For the text-containing cell, return its midpoint in [X, Y] coordinate format. 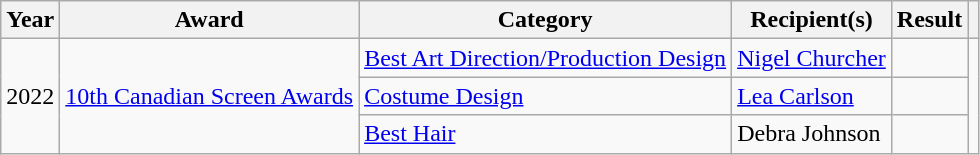
Best Hair [546, 134]
Recipient(s) [812, 20]
Nigel Churcher [812, 58]
Costume Design [546, 96]
Result [929, 20]
Category [546, 20]
10th Canadian Screen Awards [210, 96]
Debra Johnson [812, 134]
Year [30, 20]
2022 [30, 96]
Award [210, 20]
Lea Carlson [812, 96]
Best Art Direction/Production Design [546, 58]
